For the text-containing cell, return its midpoint in (X, Y) coordinate format. 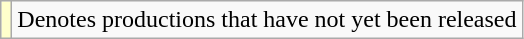
Denotes productions that have not yet been released (267, 20)
